Scan for the cell matching the given text and deliver its (x, y) coordinate at center. 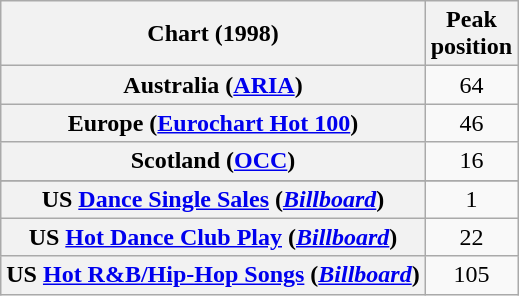
Peakposition (471, 34)
Europe (Eurochart Hot 100) (213, 123)
US Hot Dance Club Play (Billboard) (213, 237)
46 (471, 123)
16 (471, 161)
US Hot R&B/Hip-Hop Songs (Billboard) (213, 275)
105 (471, 275)
Chart (1998) (213, 34)
64 (471, 85)
US Dance Single Sales (Billboard) (213, 199)
Scotland (OCC) (213, 161)
1 (471, 199)
22 (471, 237)
Australia (ARIA) (213, 85)
